Detect which cell encompasses the target text, then output its [X, Y] center coordinate. 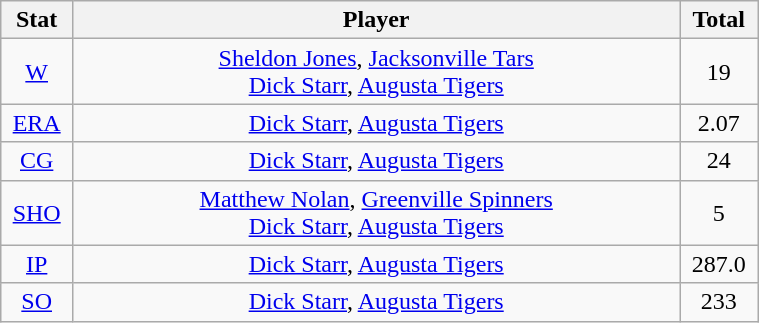
SO [37, 302]
2.07 [719, 123]
24 [719, 161]
Stat [37, 20]
287.0 [719, 264]
Player [376, 20]
5 [719, 212]
W [37, 72]
SHO [37, 212]
Matthew Nolan, Greenville Spinners Dick Starr, Augusta Tigers [376, 212]
ERA [37, 123]
Sheldon Jones, Jacksonville Tars Dick Starr, Augusta Tigers [376, 72]
19 [719, 72]
233 [719, 302]
Total [719, 20]
CG [37, 161]
IP [37, 264]
